Return the [X, Y] coordinate for the center point of the cell that contains the specified text.  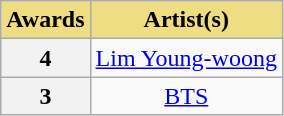
BTS [186, 96]
4 [46, 58]
Lim Young-woong [186, 58]
Awards [46, 20]
Artist(s) [186, 20]
3 [46, 96]
